Provide the (x, y) coordinate of the cell's center where the given text is located.  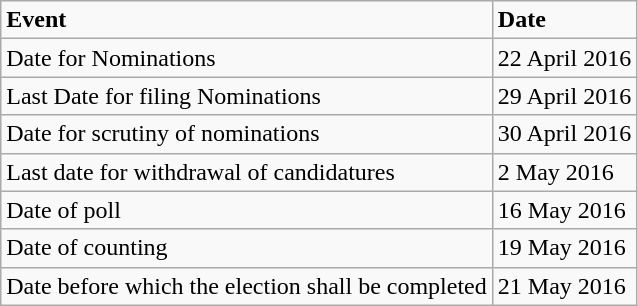
22 April 2016 (564, 58)
Date of poll (247, 210)
2 May 2016 (564, 172)
Date for Nominations (247, 58)
19 May 2016 (564, 248)
16 May 2016 (564, 210)
30 April 2016 (564, 134)
Last date for withdrawal of candidatures (247, 172)
Date of counting (247, 248)
Date for scrutiny of nominations (247, 134)
Date (564, 20)
21 May 2016 (564, 286)
Event (247, 20)
29 April 2016 (564, 96)
Last Date for filing Nominations (247, 96)
Date before which the election shall be completed (247, 286)
